Locate the cell with the specified text and output its [x, y] center coordinate. 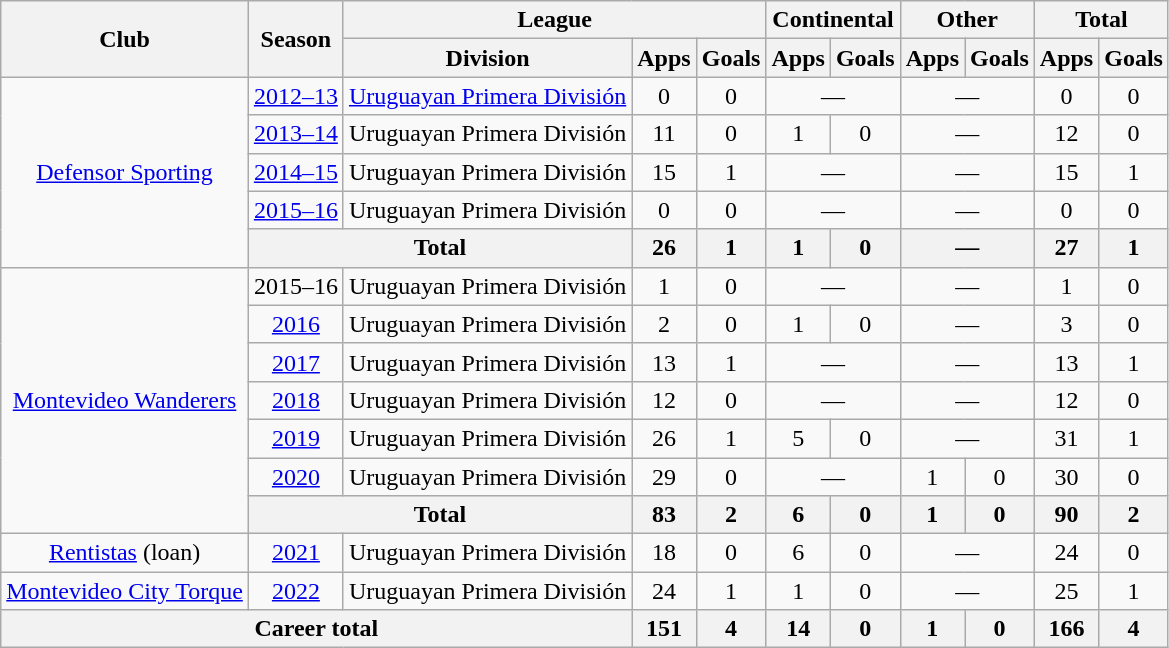
Defensor Sporting [125, 172]
25 [1066, 591]
Division [487, 58]
27 [1066, 248]
Montevideo Wanderers [125, 400]
Club [125, 39]
2018 [296, 400]
3 [1066, 324]
2014–15 [296, 172]
30 [1066, 477]
Montevideo City Torque [125, 591]
29 [664, 477]
31 [1066, 438]
151 [664, 629]
Season [296, 39]
2016 [296, 324]
2020 [296, 477]
5 [798, 438]
2017 [296, 362]
166 [1066, 629]
90 [1066, 515]
83 [664, 515]
Other [967, 20]
Career total [316, 629]
Rentistas (loan) [125, 553]
11 [664, 134]
2022 [296, 591]
14 [798, 629]
2012–13 [296, 96]
2021 [296, 553]
2013–14 [296, 134]
Continental [833, 20]
2019 [296, 438]
League [554, 20]
18 [664, 553]
